Return the (x, y) coordinate for the center point of the cell that contains the specified text.  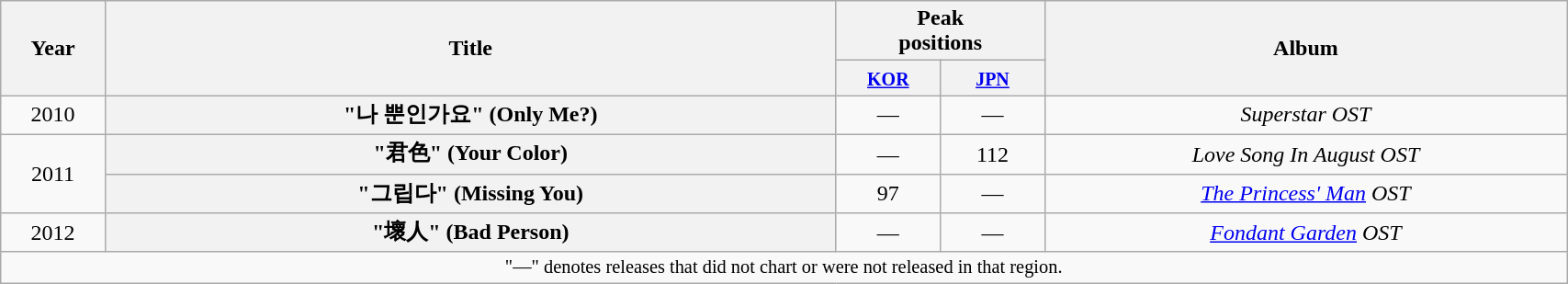
2012 (53, 233)
Superstar OST (1305, 116)
"—" denotes releases that did not chart or were not released in that region. (784, 267)
2011 (53, 173)
Love Song In August OST (1305, 154)
"나 뿐인가요" (Only Me?) (470, 116)
Title (470, 48)
JPN (993, 78)
Album (1305, 48)
97 (888, 193)
Peakpositions (941, 31)
The Princess' Man OST (1305, 193)
"壞人" (Bad Person) (470, 233)
"그립다" (Missing You) (470, 193)
112 (993, 154)
Year (53, 48)
KOR (888, 78)
"君色" (Your Color) (470, 154)
Fondant Garden OST (1305, 233)
2010 (53, 116)
